Determine the (X, Y) coordinate at the center of the cell enclosing the given text.  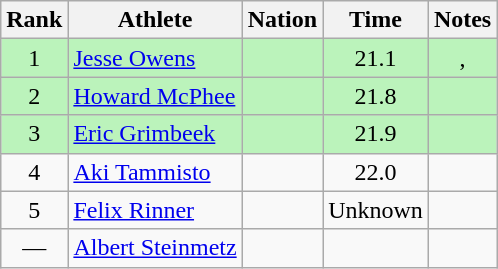
— (34, 248)
Eric Grimbeek (155, 134)
21.8 (376, 96)
, (462, 58)
Howard McPhee (155, 96)
Unknown (376, 210)
Notes (462, 20)
Rank (34, 20)
Jesse Owens (155, 58)
2 (34, 96)
21.9 (376, 134)
Albert Steinmetz (155, 248)
21.1 (376, 58)
22.0 (376, 172)
Aki Tammisto (155, 172)
4 (34, 172)
Athlete (155, 20)
3 (34, 134)
1 (34, 58)
Nation (282, 20)
Felix Rinner (155, 210)
5 (34, 210)
Time (376, 20)
